Extract the [X, Y] coordinate from the center of the cell holding the provided text.  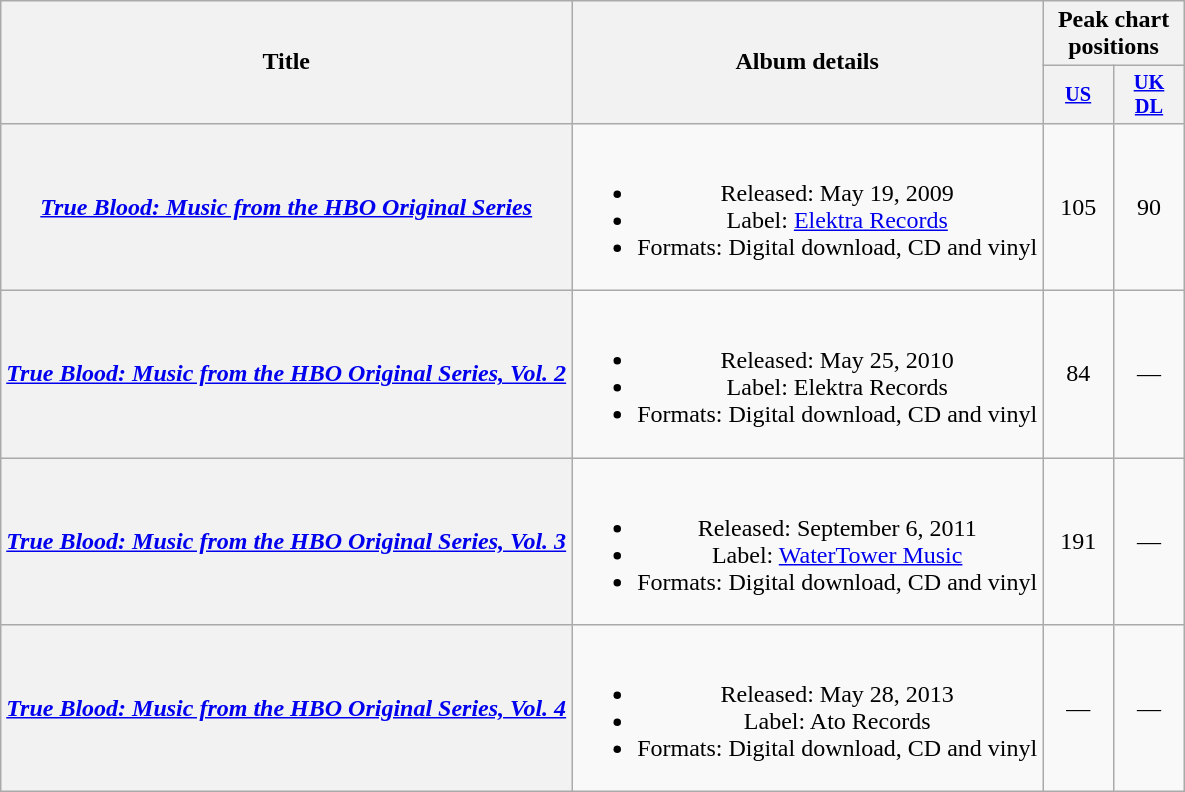
90 [1150, 206]
True Blood: Music from the HBO Original Series, Vol. 3 [286, 542]
US [1078, 95]
Released: May 28, 2013Label: Ato RecordsFormats: Digital download, CD and vinyl [808, 708]
True Blood: Music from the HBO Original Series [286, 206]
True Blood: Music from the HBO Original Series, Vol. 2 [286, 374]
Released: May 19, 2009Label: Elektra RecordsFormats: Digital download, CD and vinyl [808, 206]
Peak chart positions [1114, 34]
84 [1078, 374]
191 [1078, 542]
True Blood: Music from the HBO Original Series, Vol. 4 [286, 708]
Title [286, 62]
Released: September 6, 2011Label: WaterTower MusicFormats: Digital download, CD and vinyl [808, 542]
105 [1078, 206]
Released: May 25, 2010Label: Elektra RecordsFormats: Digital download, CD and vinyl [808, 374]
UKDL [1150, 95]
Album details [808, 62]
